Find where the given text appears and provide that cell's center as [X, Y] coordinate. 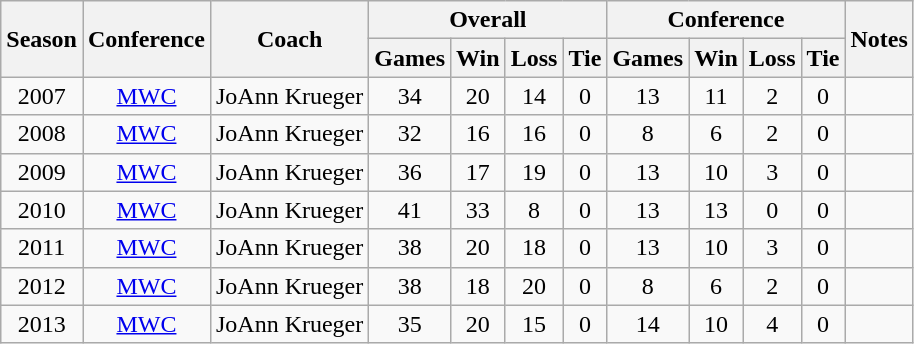
2010 [42, 210]
2012 [42, 286]
2009 [42, 172]
35 [410, 324]
2007 [42, 96]
33 [478, 210]
Coach [289, 39]
11 [716, 96]
2008 [42, 134]
Notes [879, 39]
17 [478, 172]
32 [410, 134]
2011 [42, 248]
36 [410, 172]
15 [534, 324]
Season [42, 39]
41 [410, 210]
Overall [488, 20]
19 [534, 172]
34 [410, 96]
2013 [42, 324]
4 [772, 324]
